Search for the cell housing the specified text and yield its [x, y] center coordinate. 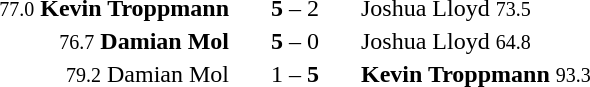
5 – 0 [296, 41]
